Detect which cell encompasses the target text, then output its [x, y] center coordinate. 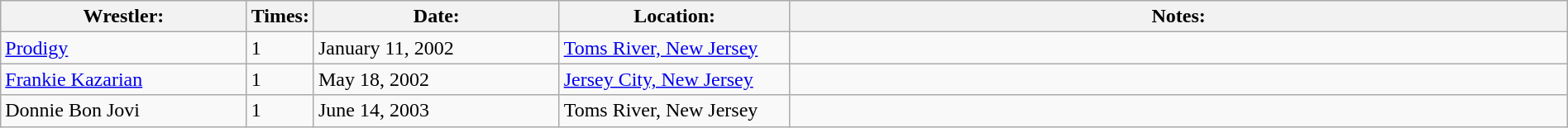
Frankie Kazarian [124, 79]
Jersey City, New Jersey [675, 79]
Times: [280, 17]
January 11, 2002 [437, 48]
Wrestler: [124, 17]
Notes: [1178, 17]
Date: [437, 17]
Donnie Bon Jovi [124, 111]
Location: [675, 17]
May 18, 2002 [437, 79]
June 14, 2003 [437, 111]
Prodigy [124, 48]
